Locate the cell with the specified text and output its [X, Y] center coordinate. 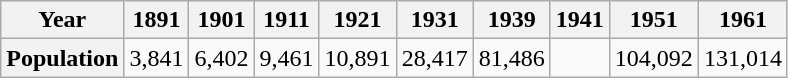
6,402 [222, 58]
Year [62, 20]
Population [62, 58]
1891 [156, 20]
28,417 [434, 58]
1901 [222, 20]
1939 [512, 20]
1911 [286, 20]
9,461 [286, 58]
1951 [654, 20]
10,891 [358, 58]
1931 [434, 20]
3,841 [156, 58]
104,092 [654, 58]
1941 [580, 20]
131,014 [742, 58]
81,486 [512, 58]
1921 [358, 20]
1961 [742, 20]
